Identify which cell holds the provided text, then report its [x, y] central coordinate. 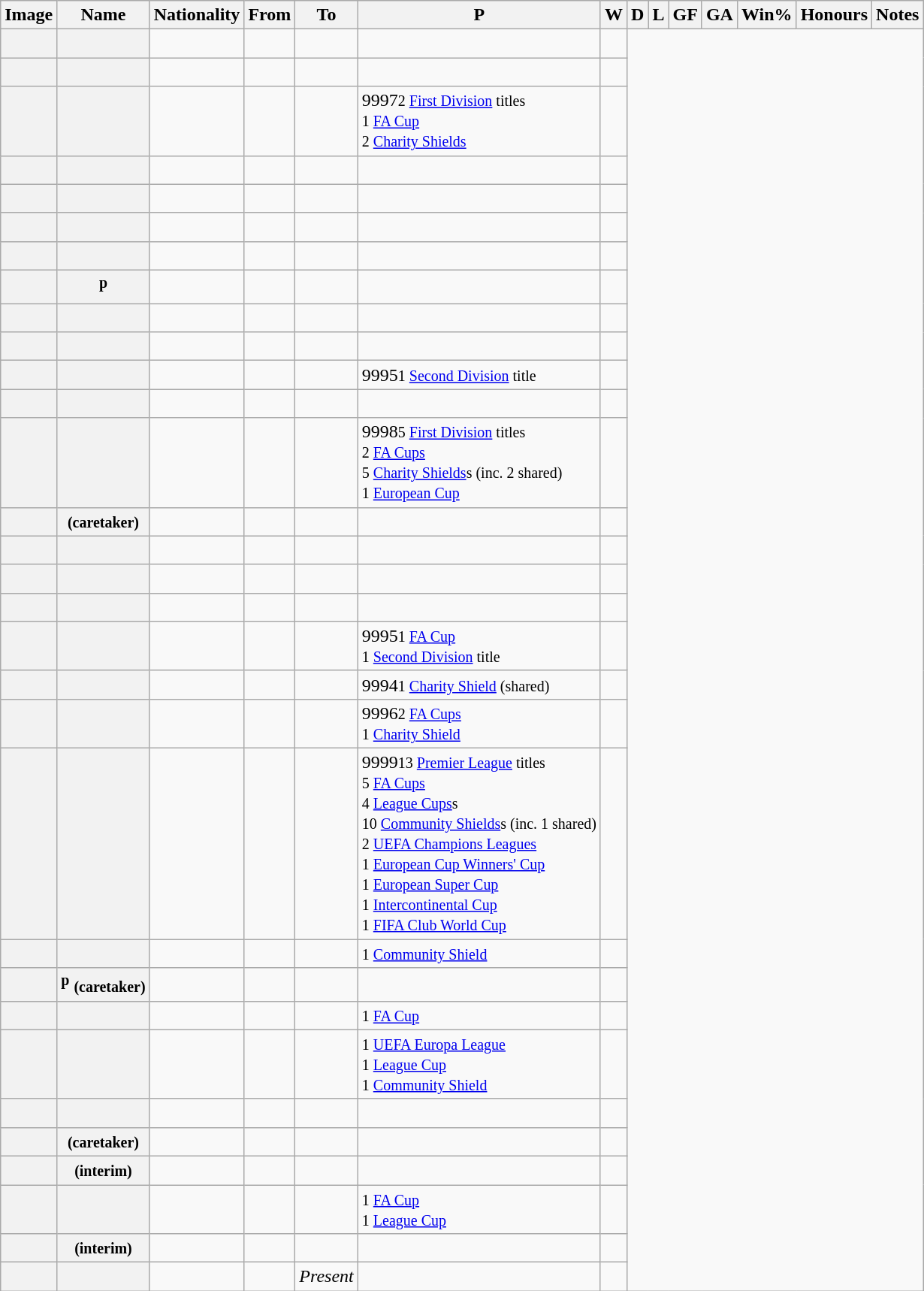
Win% [766, 15]
1 FA Cup1 League Cup [479, 1210]
1 UEFA Europa League1 League Cup1 Community Shield [479, 1064]
GA [720, 15]
Image [29, 15]
99962 FA Cups1 Charity Shield [479, 723]
1 FA Cup [479, 1015]
1 Community Shield [479, 954]
Name [104, 15]
From [270, 15]
99951 FA Cup1 Second Division title [479, 646]
Honours [834, 15]
99972 First Division titles1 FA Cup2 Charity Shields [479, 121]
P [479, 15]
99985 First Division titles2 FA Cups5 Charity Shieldss (inc. 2 shared)1 European Cup [479, 463]
p [104, 287]
W [613, 15]
Present [326, 1277]
L [658, 15]
D [638, 15]
Nationality [197, 15]
Notes [898, 15]
GF [685, 15]
99951 Second Division title [479, 375]
p (caretaker) [104, 984]
To [326, 15]
99941 Charity Shield (shared) [479, 685]
